Identify which cell holds the provided text, then report its (x, y) central coordinate. 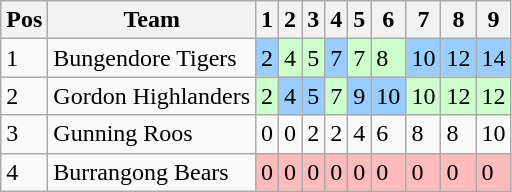
Gordon Highlanders (152, 96)
Team (152, 20)
Burrangong Bears (152, 172)
Bungendore Tigers (152, 58)
14 (494, 58)
Pos (24, 20)
Gunning Roos (152, 134)
